Return the [X, Y] coordinate for the center point of the cell that contains the specified text.  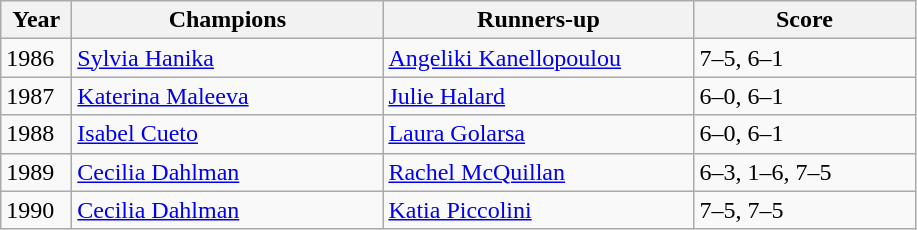
7–5, 7–5 [804, 210]
Score [804, 20]
1986 [36, 58]
Katia Piccolini [538, 210]
Runners-up [538, 20]
Laura Golarsa [538, 134]
Sylvia Hanika [228, 58]
Year [36, 20]
1990 [36, 210]
1987 [36, 96]
Isabel Cueto [228, 134]
Champions [228, 20]
1989 [36, 172]
6–3, 1–6, 7–5 [804, 172]
Julie Halard [538, 96]
1988 [36, 134]
7–5, 6–1 [804, 58]
Katerina Maleeva [228, 96]
Angeliki Kanellopoulou [538, 58]
Rachel McQuillan [538, 172]
